Locate the cell with the specified text and output its (X, Y) center coordinate. 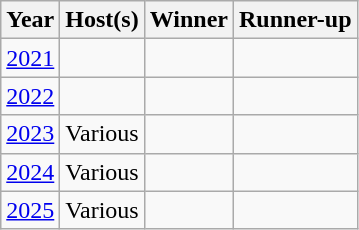
2021 (30, 58)
2023 (30, 134)
Runner-up (296, 20)
Host(s) (102, 20)
2025 (30, 210)
Winner (188, 20)
2024 (30, 172)
Year (30, 20)
2022 (30, 96)
